For the text-containing cell, return its midpoint in [X, Y] coordinate format. 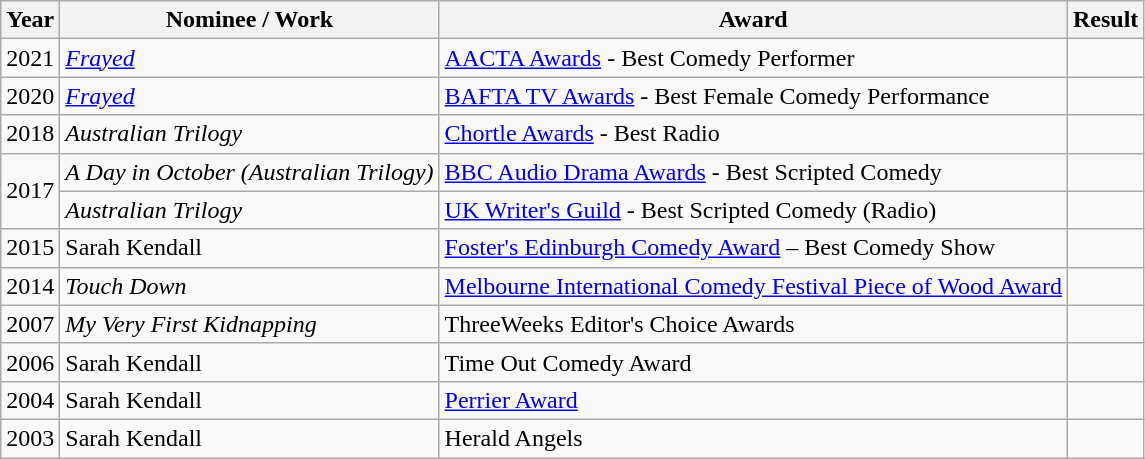
A Day in October (Australian Trilogy) [250, 172]
2021 [30, 58]
Year [30, 20]
2006 [30, 362]
2020 [30, 96]
Herald Angels [753, 438]
BBC Audio Drama Awards - Best Scripted Comedy [753, 172]
Touch Down [250, 286]
Perrier Award [753, 400]
2018 [30, 134]
2017 [30, 191]
Melbourne International Comedy Festival Piece of Wood Award [753, 286]
ThreeWeeks Editor's Choice Awards [753, 324]
AACTA Awards - Best Comedy Performer [753, 58]
Nominee / Work [250, 20]
My Very First Kidnapping [250, 324]
Time Out Comedy Award [753, 362]
2007 [30, 324]
2015 [30, 248]
BAFTA TV Awards - Best Female Comedy Performance [753, 96]
2014 [30, 286]
UK Writer's Guild - Best Scripted Comedy (Radio) [753, 210]
Award [753, 20]
Chortle Awards - Best Radio [753, 134]
Foster's Edinburgh Comedy Award – Best Comedy Show [753, 248]
2004 [30, 400]
Result [1105, 20]
2003 [30, 438]
